Return the [x, y] coordinate for the center point of the cell that contains the specified text.  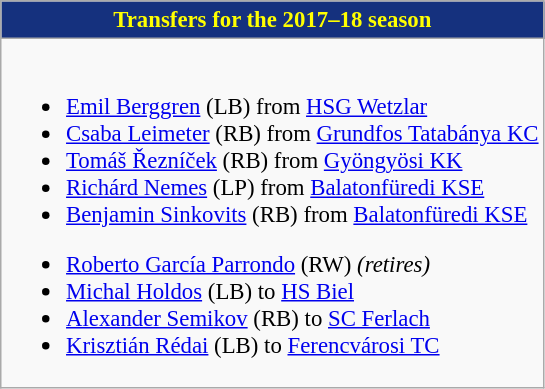
Transfers for the 2017–18 season [272, 20]
